Locate the cell with the specified text and output its (X, Y) center coordinate. 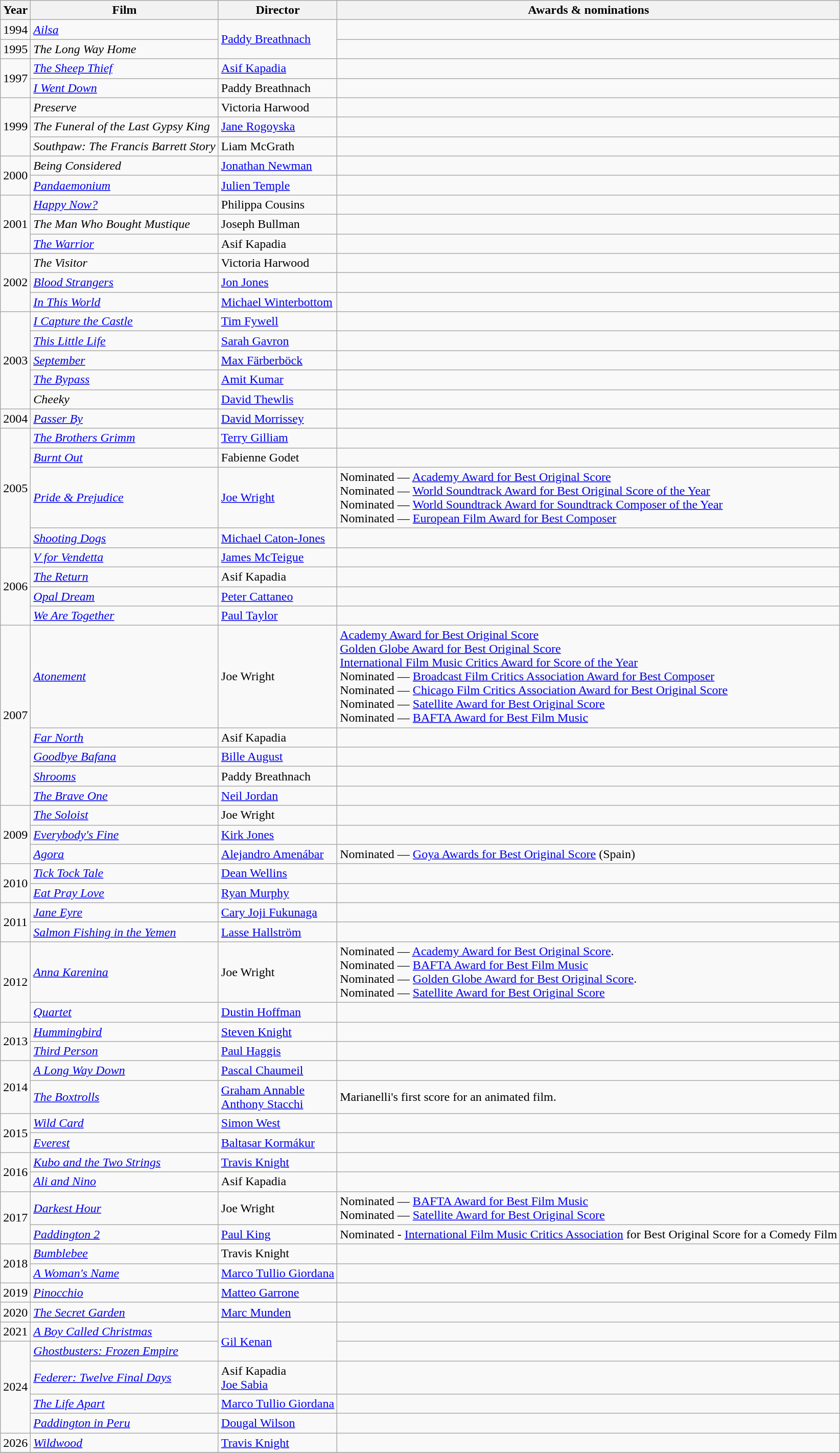
Paul Haggis (277, 1051)
Philippa Cousins (277, 204)
Bumblebee (125, 1254)
Dougal Wilson (277, 1423)
The Funeral of the Last Gypsy King (125, 127)
2006 (15, 586)
Jane Rogoyska (277, 127)
The Long Way Home (125, 49)
Paddington 2 (125, 1234)
The Brave One (125, 796)
2020 (15, 1312)
Nominated — BAFTA Award for Best Film MusicNominated — Satellite Award for Best Original Score (589, 1208)
2014 (15, 1088)
1999 (15, 127)
The Visitor (125, 263)
2024 (15, 1387)
2012 (15, 981)
2015 (15, 1133)
2010 (15, 883)
Pascal Chaumeil (277, 1071)
Neil Jordan (277, 796)
The Return (125, 576)
Liam McGrath (277, 146)
2002 (15, 283)
Preserve (125, 107)
I Went Down (125, 88)
Hummingbird (125, 1032)
2021 (15, 1331)
The Brothers Grimm (125, 438)
Pinocchio (125, 1293)
2005 (15, 488)
Director (277, 10)
September (125, 360)
Dustin Hoffman (277, 1012)
Matteo Garrone (277, 1293)
The Boxtrolls (125, 1097)
Everest (125, 1143)
Happy Now? (125, 204)
The Life Apart (125, 1404)
Cary Joji Fukunaga (277, 912)
Ailsa (125, 30)
Baltasar Kormákur (277, 1143)
A Boy Called Christmas (125, 1331)
Eat Pray Love (125, 893)
In This World (125, 302)
Marianelli's first score for an animated film. (589, 1097)
A Woman's Name (125, 1273)
This Little Life (125, 341)
James McTeigue (277, 557)
2018 (15, 1263)
V for Vendetta (125, 557)
Third Person (125, 1051)
David Morrissey (277, 419)
Bille August (277, 757)
Agora (125, 854)
Dean Wellins (277, 873)
Michael Winterbottom (277, 302)
Tick Tock Tale (125, 873)
Quartet (125, 1012)
Far North (125, 737)
The Man Who Bought Mustique (125, 224)
Goodbye Bafana (125, 757)
Paddington in Peru (125, 1423)
2011 (15, 922)
We Are Together (125, 616)
Wildwood (125, 1443)
Film (125, 10)
Lasse Hallström (277, 932)
Salmon Fishing in the Yemen (125, 932)
2017 (15, 1217)
Federer: Twelve Final Days (125, 1377)
Asif KapadiaJoe Sabia (277, 1377)
Kirk Jones (277, 835)
Fabienne Godet (277, 457)
The Bypass (125, 380)
Pride & Prejudice (125, 498)
Being Considered (125, 166)
Max Färberböck (277, 360)
Atonement (125, 677)
Opal Dream (125, 596)
Passer By (125, 419)
2001 (15, 224)
Paul King (277, 1234)
Steven Knight (277, 1032)
Gil Kenan (277, 1341)
2003 (15, 360)
2016 (15, 1172)
Jane Eyre (125, 912)
Year (15, 10)
A Long Way Down (125, 1071)
Darkest Hour (125, 1208)
Burnt Out (125, 457)
Simon West (277, 1123)
2007 (15, 716)
Nominated — Goya Awards for Best Original Score (Spain) (589, 854)
Ali and Nino (125, 1182)
Graham AnnableAnthony Stacchi (277, 1097)
Paul Taylor (277, 616)
The Secret Garden (125, 1312)
The Warrior (125, 244)
Shooting Dogs (125, 538)
2013 (15, 1042)
Terry Gilliam (277, 438)
Everybody's Fine (125, 835)
Kubo and the Two Strings (125, 1162)
Alejandro Amenábar (277, 854)
Nominated - International Film Music Critics Association for Best Original Score for a Comedy Film (589, 1234)
David Thewlis (277, 399)
Tim Fywell (277, 321)
Jon Jones (277, 283)
2026 (15, 1443)
Blood Strangers (125, 283)
2009 (15, 835)
Jonathan Newman (277, 166)
1995 (15, 49)
Pandaemonium (125, 185)
The Soloist (125, 815)
Julien Temple (277, 185)
Ryan Murphy (277, 893)
Awards & nominations (589, 10)
I Capture the Castle (125, 321)
2000 (15, 175)
Michael Caton-Jones (277, 538)
Anna Karenina (125, 972)
Joseph Bullman (277, 224)
Marc Munden (277, 1312)
Peter Cattaneo (277, 596)
1994 (15, 30)
2004 (15, 419)
Southpaw: The Francis Barrett Story (125, 146)
Amit Kumar (277, 380)
Wild Card (125, 1123)
1997 (15, 78)
Shrooms (125, 776)
2019 (15, 1293)
Cheeky (125, 399)
Ghostbusters: Frozen Empire (125, 1351)
Sarah Gavron (277, 341)
The Sheep Thief (125, 68)
